Return (x, y) of the center of cell containing provided text 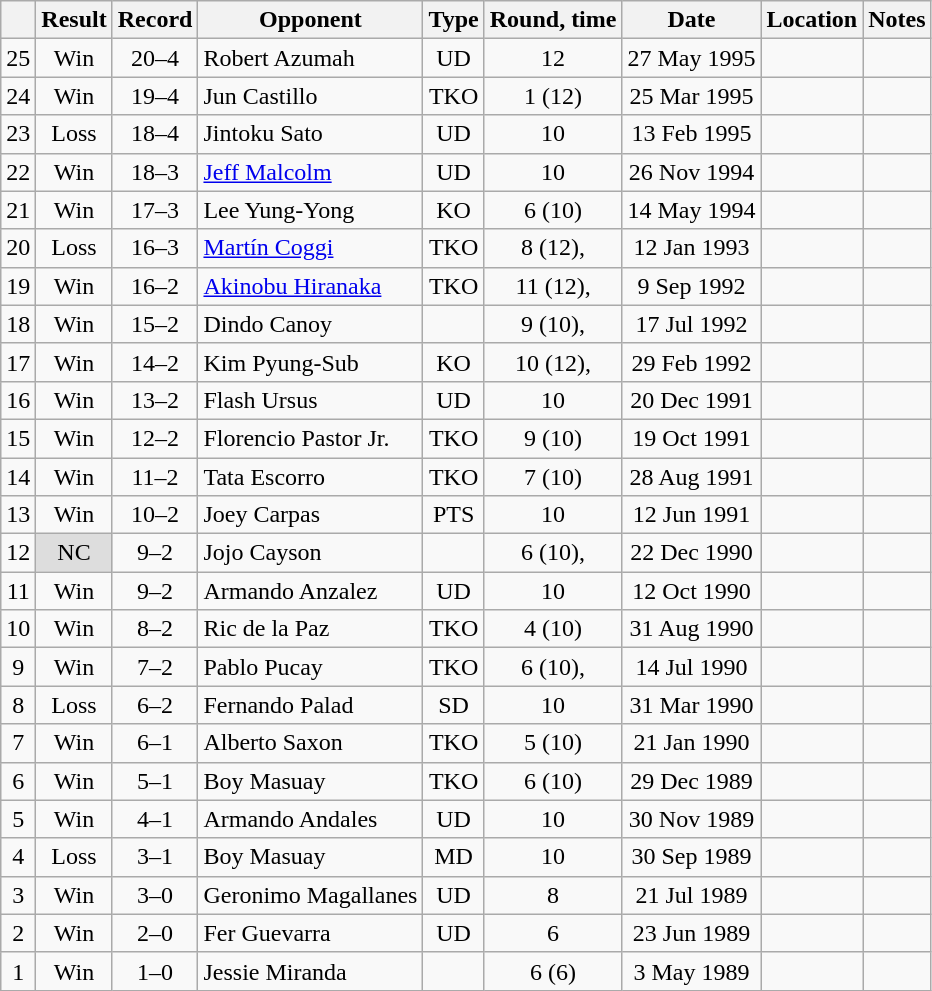
9 (10) (553, 438)
Location (812, 20)
6 (6) (553, 971)
Pablo Pucay (310, 667)
Joey Carpas (310, 515)
Result (74, 20)
13 Feb 1995 (692, 134)
15–2 (155, 324)
7 (18, 743)
8–2 (155, 629)
30 Nov 1989 (692, 819)
29 Feb 1992 (692, 362)
9 (10), (553, 324)
12 Jun 1991 (692, 515)
18 (18, 324)
13–2 (155, 400)
Geronimo Magallanes (310, 895)
11 (18, 591)
16–2 (155, 286)
14 May 1994 (692, 210)
20 (18, 248)
Type (454, 20)
3–0 (155, 895)
26 Nov 1994 (692, 172)
6–1 (155, 743)
4–1 (155, 819)
24 (18, 96)
16 (18, 400)
Fernando Palad (310, 705)
17 Jul 1992 (692, 324)
Round, time (553, 20)
10 (12), (553, 362)
Dindo Canoy (310, 324)
23 (18, 134)
Fer Guevarra (310, 933)
MD (454, 857)
30 Sep 1989 (692, 857)
11–2 (155, 477)
5 (10) (553, 743)
Florencio Pastor Jr. (310, 438)
Flash Ursus (310, 400)
Armando Andales (310, 819)
10–2 (155, 515)
22 (18, 172)
25 (18, 58)
9 (18, 667)
PTS (454, 515)
31 Mar 1990 (692, 705)
20 Dec 1991 (692, 400)
23 Jun 1989 (692, 933)
Opponent (310, 20)
19 Oct 1991 (692, 438)
15 (18, 438)
21 (18, 210)
1 (18, 971)
14 Jul 1990 (692, 667)
3 (18, 895)
Tata Escorro (310, 477)
4 (18, 857)
1 (12) (553, 96)
Alberto Saxon (310, 743)
Akinobu Hiranaka (310, 286)
4 (10) (553, 629)
14–2 (155, 362)
20–4 (155, 58)
NC (74, 553)
5–1 (155, 781)
Jeff Malcolm (310, 172)
25 Mar 1995 (692, 96)
19 (18, 286)
22 Dec 1990 (692, 553)
Record (155, 20)
12 Jan 1993 (692, 248)
21 Jan 1990 (692, 743)
17–3 (155, 210)
31 Aug 1990 (692, 629)
7 (10) (553, 477)
7–2 (155, 667)
9 Sep 1992 (692, 286)
12 Oct 1990 (692, 591)
16–3 (155, 248)
Robert Azumah (310, 58)
18–3 (155, 172)
19–4 (155, 96)
5 (18, 819)
1–0 (155, 971)
Kim Pyung-Sub (310, 362)
Martín Coggi (310, 248)
8 (12), (553, 248)
Jintoku Sato (310, 134)
3 May 1989 (692, 971)
13 (18, 515)
17 (18, 362)
2–0 (155, 933)
12–2 (155, 438)
Ric de la Paz (310, 629)
Date (692, 20)
3–1 (155, 857)
27 May 1995 (692, 58)
Armando Anzalez (310, 591)
14 (18, 477)
29 Dec 1989 (692, 781)
11 (12), (553, 286)
21 Jul 1989 (692, 895)
18–4 (155, 134)
SD (454, 705)
Notes (897, 20)
Jojo Cayson (310, 553)
Lee Yung-Yong (310, 210)
28 Aug 1991 (692, 477)
Jessie Miranda (310, 971)
Jun Castillo (310, 96)
6–2 (155, 705)
2 (18, 933)
